Search for the cell housing the specified text and yield its (x, y) center coordinate. 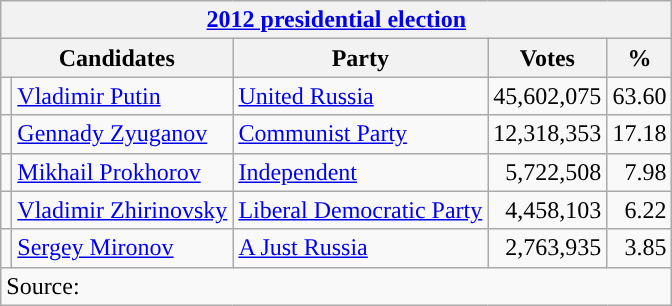
7.98 (640, 172)
% (640, 58)
Votes (548, 58)
Source: (336, 286)
Communist Party (360, 134)
Sergey Mironov (122, 248)
A Just Russia (360, 248)
4,458,103 (548, 210)
Liberal Democratic Party (360, 210)
2012 presidential election (336, 20)
Mikhail Prokhorov (122, 172)
Candidates (117, 58)
45,602,075 (548, 96)
17.18 (640, 134)
Vladimir Putin (122, 96)
Vladimir Zhirinovsky (122, 210)
63.60 (640, 96)
Independent (360, 172)
United Russia (360, 96)
Gennady Zyuganov (122, 134)
3.85 (640, 248)
2,763,935 (548, 248)
6.22 (640, 210)
Party (360, 58)
12,318,353 (548, 134)
5,722,508 (548, 172)
